Locate the cell with the specified text and output its [x, y] center coordinate. 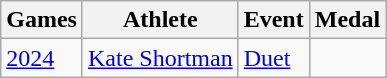
Duet [274, 58]
Games [42, 20]
Kate Shortman [160, 58]
Athlete [160, 20]
Medal [347, 20]
2024 [42, 58]
Event [274, 20]
